Return the (x, y) coordinate for the center point of the cell that contains the specified text.  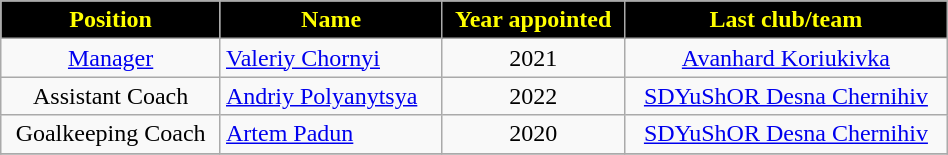
Goalkeeping Coach (111, 134)
Last club/team (786, 20)
2022 (534, 96)
Manager (111, 58)
Andriy Polyanytsya (330, 96)
Year appointed (534, 20)
2020 (534, 134)
Artem Padun (330, 134)
Valeriy Chornyi (330, 58)
Assistant Coach (111, 96)
Avanhard Koriukivka (786, 58)
2021 (534, 58)
Position (111, 20)
Name (330, 20)
